Detect which cell encompasses the target text, then output its [X, Y] center coordinate. 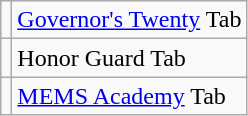
Governor's Twenty Tab [130, 20]
MEMS Academy Tab [130, 96]
Honor Guard Tab [130, 58]
